Extract the (x, y) coordinate from the center of the cell holding the provided text.  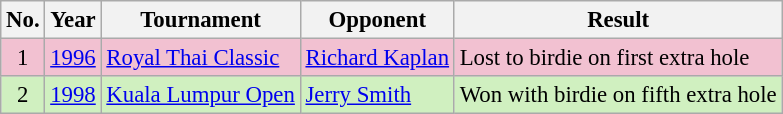
1998 (73, 95)
Tournament (200, 20)
Richard Kaplan (377, 58)
Result (618, 20)
1996 (73, 58)
Lost to birdie on first extra hole (618, 58)
Won with birdie on fifth extra hole (618, 95)
2 (23, 95)
Year (73, 20)
No. (23, 20)
Opponent (377, 20)
Jerry Smith (377, 95)
1 (23, 58)
Royal Thai Classic (200, 58)
Kuala Lumpur Open (200, 95)
